Scan for the cell matching the given text and deliver its [X, Y] coordinate at center. 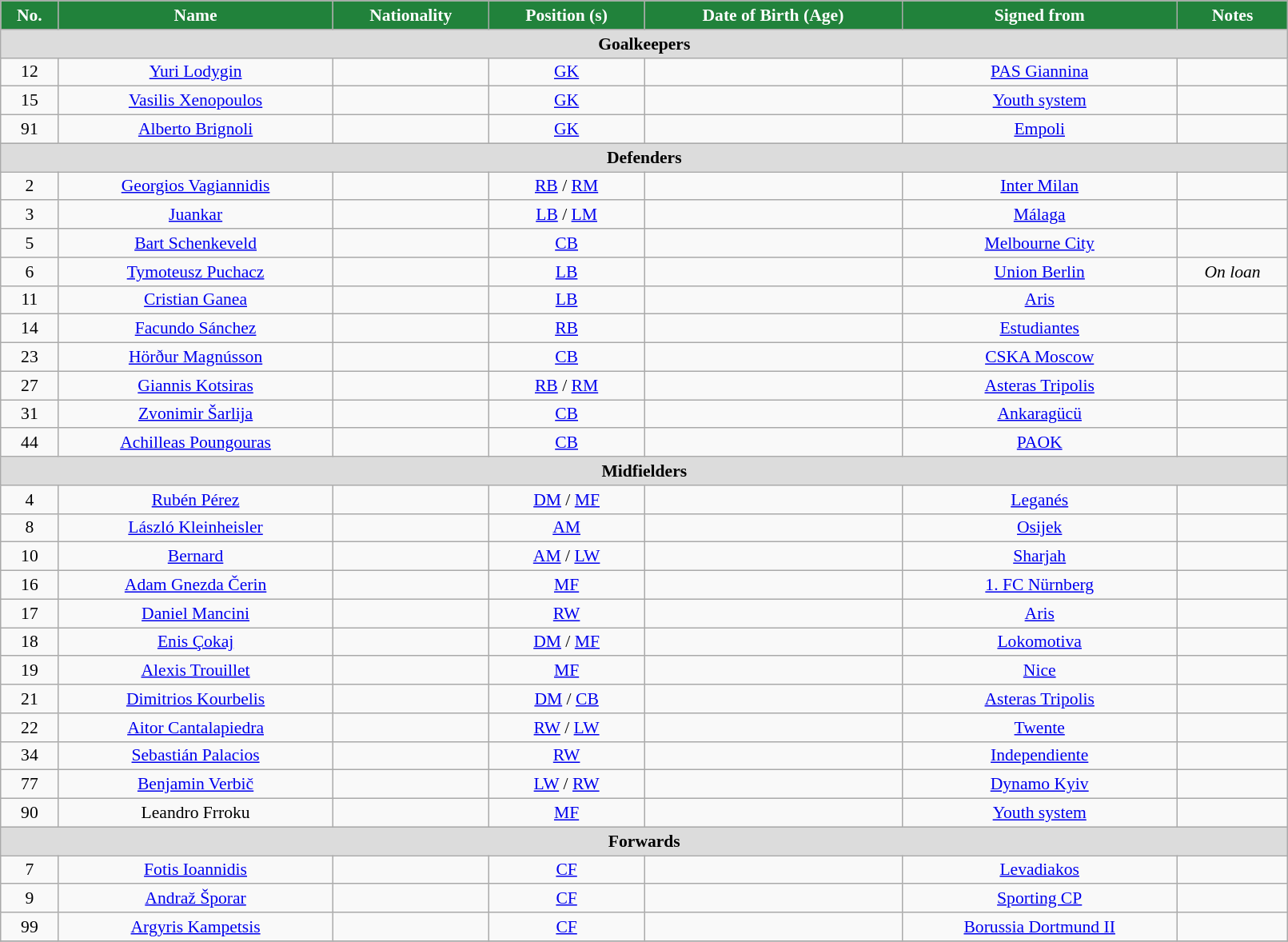
László Kleinheisler [195, 528]
90 [30, 813]
Estudiantes [1039, 329]
14 [30, 329]
6 [30, 272]
22 [30, 728]
3 [30, 215]
91 [30, 130]
PAS Giannina [1039, 72]
Málaga [1039, 215]
44 [30, 443]
Union Berlin [1039, 272]
RB [566, 329]
Levadiakos [1039, 870]
Daniel Mancini [195, 613]
Inter Milan [1039, 186]
4 [30, 500]
Aitor Cantalapiedra [195, 728]
Signed from [1039, 15]
Position (s) [566, 15]
5 [30, 243]
Sharjah [1039, 557]
Facundo Sánchez [195, 329]
Twente [1039, 728]
17 [30, 613]
15 [30, 101]
PAOK [1039, 443]
77 [30, 784]
Achilleas Poungouras [195, 443]
1. FC Nürnberg [1039, 585]
Dynamo Kyiv [1039, 784]
31 [30, 414]
Georgios Vagiannidis [195, 186]
19 [30, 671]
LW / RW [566, 784]
Bernard [195, 557]
Goalkeepers [644, 44]
Cristian Ganea [195, 300]
Borussia Dortmund II [1039, 927]
18 [30, 642]
Zvonimir Šarlija [195, 414]
9 [30, 899]
Melbourne City [1039, 243]
27 [30, 385]
Adam Gnezda Čerin [195, 585]
On loan [1233, 272]
No. [30, 15]
Hörður Magnússon [195, 357]
Tymoteusz Puchacz [195, 272]
Sporting CP [1039, 899]
2 [30, 186]
DM / CB [566, 699]
Sebastián Palacios [195, 756]
Nice [1039, 671]
Notes [1233, 15]
Leandro Frroku [195, 813]
Empoli [1039, 130]
AM [566, 528]
Alberto Brignoli [195, 130]
Lokomotiva [1039, 642]
Vasilis Xenopoulos [195, 101]
Defenders [644, 158]
Yuri Lodygin [195, 72]
7 [30, 870]
Nationality [411, 15]
11 [30, 300]
23 [30, 357]
Independiente [1039, 756]
Forwards [644, 841]
Midfielders [644, 471]
Rubén Pérez [195, 500]
Name [195, 15]
Bart Schenkeveld [195, 243]
10 [30, 557]
8 [30, 528]
Osijek [1039, 528]
Benjamin Verbič [195, 784]
Dimitrios Kourbelis [195, 699]
LB / LM [566, 215]
Argyris Kampetsis [195, 927]
Andraž Šporar [195, 899]
12 [30, 72]
Juankar [195, 215]
Fotis Ioannidis [195, 870]
RW / LW [566, 728]
Ankaragücü [1039, 414]
AM / LW [566, 557]
Enis Çokaj [195, 642]
CSKA Moscow [1039, 357]
34 [30, 756]
Giannis Kotsiras [195, 385]
Date of Birth (Age) [773, 15]
16 [30, 585]
Leganés [1039, 500]
21 [30, 699]
99 [30, 927]
Alexis Trouillet [195, 671]
